Detect which cell encompasses the target text, then output its (X, Y) center coordinate. 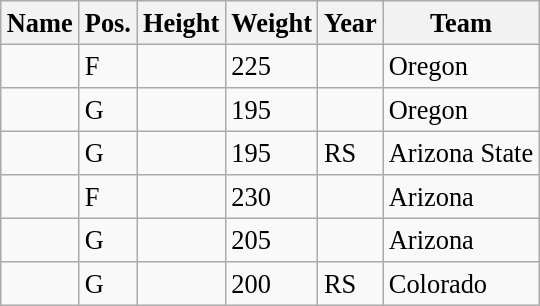
225 (272, 66)
Arizona State (461, 153)
Name (40, 22)
Colorado (461, 284)
Weight (272, 22)
Year (350, 22)
Pos. (108, 22)
Height (181, 22)
200 (272, 284)
Team (461, 22)
205 (272, 240)
230 (272, 197)
